From the cell containing the given text, extract its center point as (X, Y) coordinate. 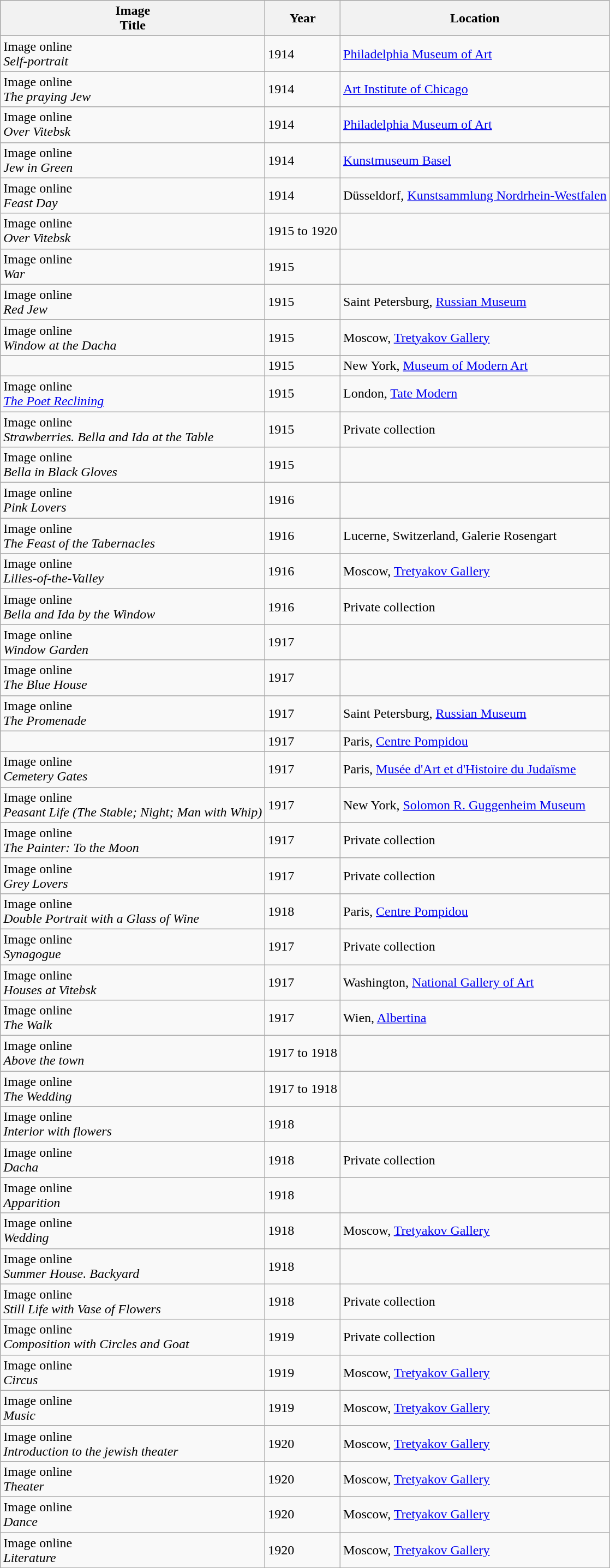
New York, Museum of Modern Art (475, 365)
Image onlineThe Poet Reclining (133, 394)
London, Tate Modern (475, 394)
Image onlineBella and Ida by the Window (133, 606)
ImageTitle (133, 19)
Image onlineThe Wedding (133, 1089)
Washington, National Gallery of Art (475, 982)
Image onlinePeasant Life (The Stable; Night; Man with Whip) (133, 805)
Image onlineHouses at Vitebsk (133, 982)
Image onlineDouble Portrait with a Glass of Wine (133, 911)
Image onlineDacha (133, 1160)
Image onlineApparition (133, 1195)
Kunstmuseum Basel (475, 160)
Image onlineThe praying Jew (133, 89)
New York, Solomon R. Guggenheim Museum (475, 805)
Image onlineStrawberries. Bella and Ida at the Table (133, 429)
Düsseldorf, Kunstsammlung Nordrhein-Westfalen (475, 195)
1915 to 1920 (303, 231)
Image onlineCemetery Gates (133, 769)
Lucerne, Switzerland, Galerie Rosengart (475, 536)
Image onlineThe Painter: To the Moon (133, 840)
Image onlineWedding (133, 1230)
Image onlineFeast Day (133, 195)
Image onlineWindow Garden (133, 642)
Image onlineThe Blue House (133, 677)
Image onlineCircus (133, 1372)
Wien, Albertina (475, 1018)
Image onlinePink Lovers (133, 501)
Image onlineGrey Lovers (133, 876)
Image onlineWar (133, 266)
Image onlineThe Promenade (133, 713)
Image onlineLiterature (133, 1550)
Paris, Musée d'Art et d'Histoire du Judaïsme (475, 769)
Image onlineDance (133, 1514)
Image onlineLilies-of-the-Valley (133, 572)
Image onlineTheater (133, 1479)
Image onlineSummer House. Backyard (133, 1266)
Image onlineJew in Green (133, 160)
Image onlineThe Walk (133, 1018)
Location (475, 19)
Image onlineSelf-portrait (133, 53)
Image onlineAbove the town (133, 1054)
Year (303, 19)
Art Institute of Chicago (475, 89)
Image onlineWindow at the Dacha (133, 337)
Image onlineStill Life with Vase of Flowers (133, 1301)
Image onlineIntroduction to the jewish theater (133, 1443)
Image onlineThe Feast of the Tabernacles (133, 536)
Image onlineComposition with Circles and Goat (133, 1337)
Image onlineBella in Black Gloves (133, 465)
Image onlineSynagogue (133, 947)
Image onlineInterior with flowers (133, 1125)
Image onlineMusic (133, 1408)
Image onlineRed Jew (133, 302)
